Determine the [X, Y] coordinate at the center of the cell enclosing the given text.  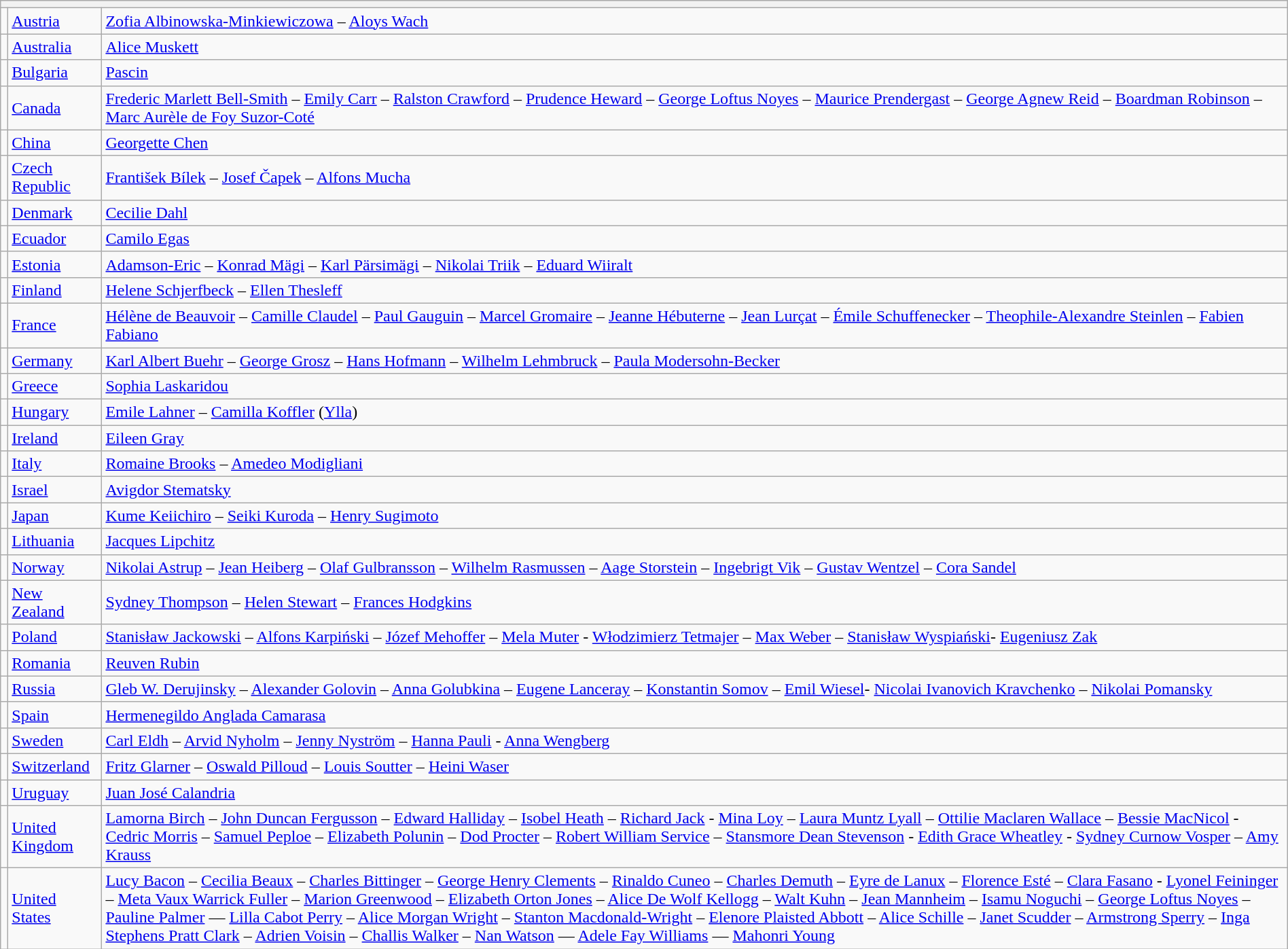
Ireland [55, 438]
Georgette Chen [694, 143]
Bulgaria [55, 73]
Adamson-Eric – Konrad Mägi – Karl Pärsimägi – Nikolai Triik – Eduard Wiiralt [694, 264]
Sophia Laskaridou [694, 387]
Japan [55, 516]
Canada [55, 107]
Israel [55, 490]
Camilo Egas [694, 238]
Lithuania [55, 541]
China [55, 143]
Russia [55, 689]
New Zealand [55, 602]
Estonia [55, 264]
Italy [55, 464]
Helene Schjerfbeck – Ellen Thesleff [694, 290]
Jacques Lipchitz [694, 541]
Finland [55, 290]
Uruguay [55, 793]
Pascin [694, 73]
Juan José Calandria [694, 793]
Austria [55, 21]
Poland [55, 637]
František Bílek – Josef Čapek – Alfons Mucha [694, 178]
Romaine Brooks – Amedeo Modigliani [694, 464]
Norway [55, 567]
Australia [55, 47]
Fritz Glarner – Oswald Pilloud – Louis Soutter – Heini Waser [694, 766]
Ecuador [55, 238]
Romania [55, 663]
Stanisław Jackowski – Alfons Karpiński – Józef Mehoffer – Mela Muter - Włodzimierz Tetmajer – Max Weber – Stanisław Wyspiański- Eugeniusz Zak [694, 637]
France [55, 325]
Avigdor Stematsky [694, 490]
Germany [55, 361]
Eileen Gray [694, 438]
Spain [55, 715]
Reuven Rubin [694, 663]
Alice Muskett [694, 47]
Czech Republic [55, 178]
Karl Albert Buehr – George Grosz – Hans Hofmann – Wilhelm Lehmbruck – Paula Modersohn-Becker [694, 361]
Greece [55, 387]
Hungary [55, 412]
Carl Eldh – Arvid Nyholm – Jenny Nyström – Hanna Pauli - Anna Wengberg [694, 740]
Hermenegildo Anglada Camarasa [694, 715]
Denmark [55, 213]
Emile Lahner – Camilla Koffler (Ylla) [694, 412]
Kume Keiichiro – Seiki Kuroda – Henry Sugimoto [694, 516]
Zofia Albinowska-Minkiewiczowa – Aloys Wach [694, 21]
United Kingdom [55, 837]
Switzerland [55, 766]
Sydney Thompson – Helen Stewart – Frances Hodgkins [694, 602]
Sweden [55, 740]
Nikolai Astrup – Jean Heiberg – Olaf Gulbransson – Wilhelm Rasmussen – Aage Storstein – Ingebrigt Vik – Gustav Wentzel – Cora Sandel [694, 567]
Cecilie Dahl [694, 213]
United States [55, 909]
